Detect which cell encompasses the target text, then output its (x, y) center coordinate. 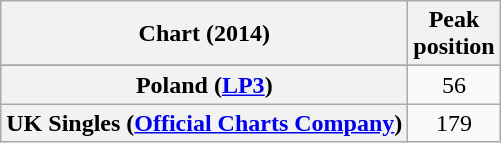
56 (454, 85)
Peakposition (454, 34)
UK Singles (Official Charts Company) (204, 123)
Poland (LP3) (204, 85)
179 (454, 123)
Chart (2014) (204, 34)
